Search for the cell housing the specified text and yield its [X, Y] center coordinate. 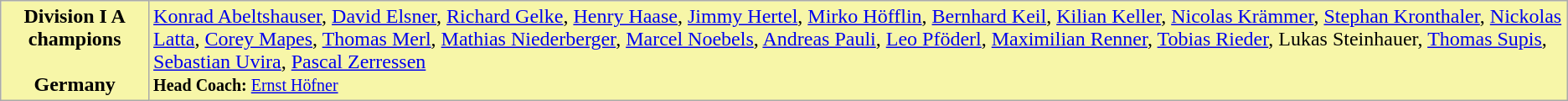
Division I A championsGermany [75, 50]
